Return (X, Y) of the center of cell containing provided text 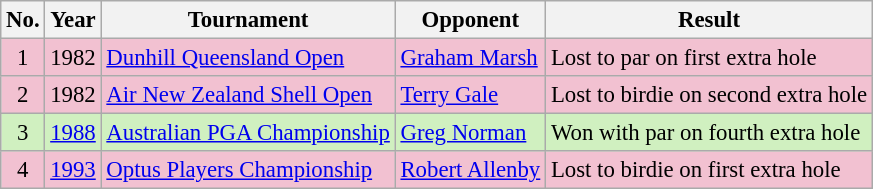
3 (23, 133)
Greg Norman (470, 133)
Opponent (470, 20)
Terry Gale (470, 95)
Robert Allenby (470, 170)
4 (23, 170)
1993 (73, 170)
Optus Players Championship (248, 170)
Graham Marsh (470, 58)
No. (23, 20)
Year (73, 20)
Air New Zealand Shell Open (248, 95)
Australian PGA Championship (248, 133)
Won with par on fourth extra hole (710, 133)
Lost to par on first extra hole (710, 58)
1 (23, 58)
Lost to birdie on first extra hole (710, 170)
Dunhill Queensland Open (248, 58)
2 (23, 95)
Tournament (248, 20)
1988 (73, 133)
Result (710, 20)
Lost to birdie on second extra hole (710, 95)
